Return [x, y] of the center of cell containing provided text 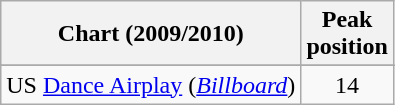
Chart (2009/2010) [151, 34]
Peakposition [347, 34]
US Dance Airplay (Billboard) [151, 85]
14 [347, 85]
